Return the (x, y) coordinate for the center point of the cell that contains the specified text.  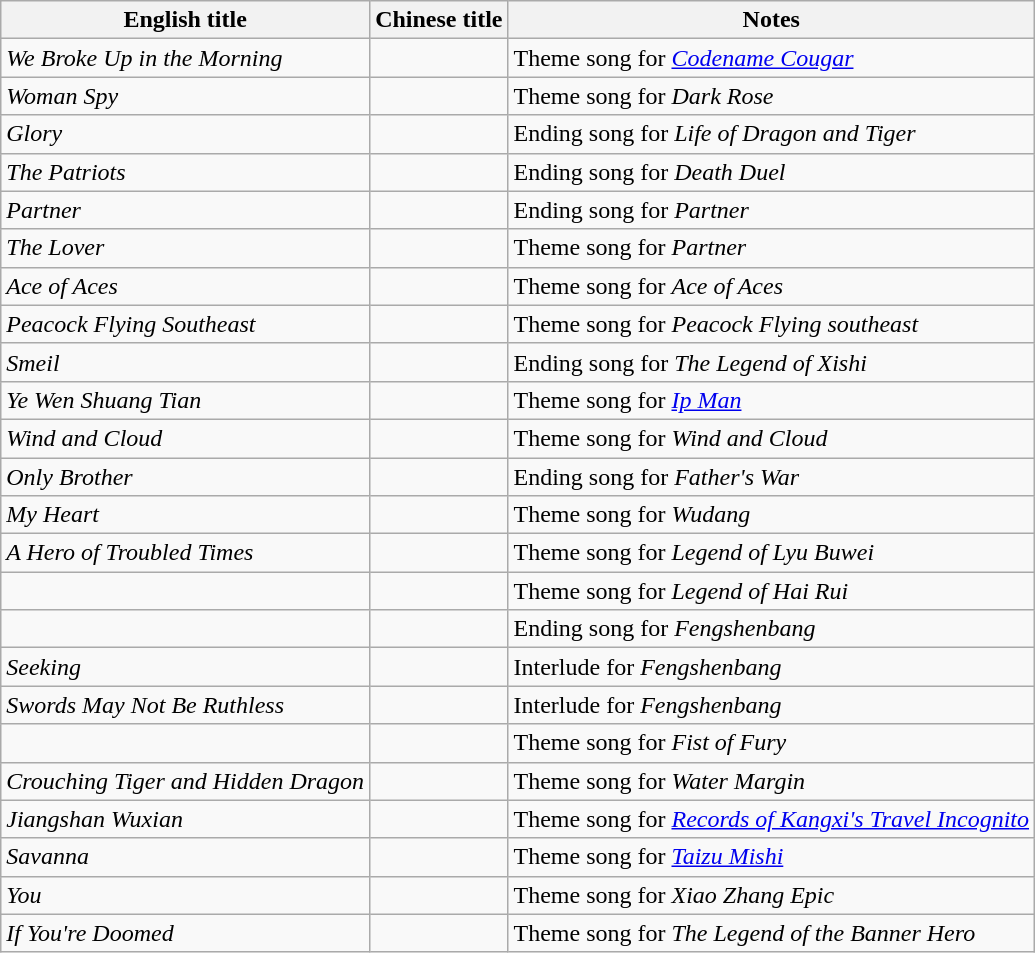
Theme song for Codename Cougar (772, 58)
Peacock Flying Southeast (186, 324)
Savanna (186, 857)
Theme song for Fist of Fury (772, 743)
Swords May Not Be Ruthless (186, 705)
Theme song for Partner (772, 248)
Smeil (186, 362)
Seeking (186, 667)
My Heart (186, 515)
Theme song for Legend of Hai Rui (772, 591)
Theme song for Water Margin (772, 781)
Theme song for Records of Kangxi's Travel Incognito (772, 819)
Notes (772, 20)
The Patriots (186, 172)
Theme song for Dark Rose (772, 96)
Theme song for Peacock Flying southeast (772, 324)
Wind and Cloud (186, 438)
Theme song for Ip Man (772, 400)
Ending song for The Legend of Xishi (772, 362)
A Hero of Troubled Times (186, 553)
Ending song for Death Duel (772, 172)
Chinese title (439, 20)
Theme song for Xiao Zhang Epic (772, 895)
You (186, 895)
The Lover (186, 248)
If You're Doomed (186, 933)
Theme song for Wind and Cloud (772, 438)
Jiangshan Wuxian (186, 819)
Ending song for Partner (772, 210)
Crouching Tiger and Hidden Dragon (186, 781)
Theme song for Taizu Mishi (772, 857)
We Broke Up in the Morning (186, 58)
English title (186, 20)
Woman Spy (186, 96)
Theme song for Ace of Aces (772, 286)
Theme song for The Legend of the Banner Hero (772, 933)
Ending song for Life of Dragon and Tiger (772, 134)
Glory (186, 134)
Theme song for Legend of Lyu Buwei (772, 553)
Only Brother (186, 477)
Theme song for Wudang (772, 515)
Partner (186, 210)
Ending song for Fengshenbang (772, 629)
Ace of Aces (186, 286)
Ye Wen Shuang Tian (186, 400)
Ending song for Father's War (772, 477)
